Extract the [X, Y] coordinate from the center of the cell holding the provided text.  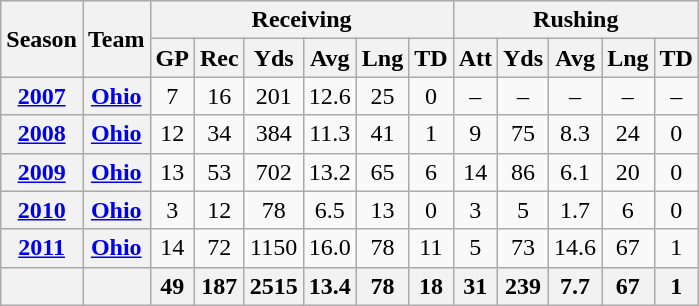
2009 [42, 172]
2007 [42, 96]
384 [274, 134]
25 [382, 96]
53 [219, 172]
Rushing [576, 20]
2011 [42, 248]
7.7 [576, 286]
12.6 [330, 96]
1.7 [576, 210]
13.2 [330, 172]
72 [219, 248]
14.6 [576, 248]
11 [431, 248]
Team [116, 39]
201 [274, 96]
239 [522, 286]
187 [219, 286]
16 [219, 96]
24 [628, 134]
73 [522, 248]
20 [628, 172]
2008 [42, 134]
75 [522, 134]
6.1 [576, 172]
31 [475, 286]
41 [382, 134]
13.4 [330, 286]
9 [475, 134]
702 [274, 172]
49 [172, 286]
Receiving [302, 20]
1150 [274, 248]
6.5 [330, 210]
2010 [42, 210]
34 [219, 134]
Season [42, 39]
11.3 [330, 134]
2515 [274, 286]
65 [382, 172]
8.3 [576, 134]
Att [475, 58]
86 [522, 172]
Rec [219, 58]
18 [431, 286]
16.0 [330, 248]
GP [172, 58]
7 [172, 96]
